Locate the cell with the specified text and output its [X, Y] center coordinate. 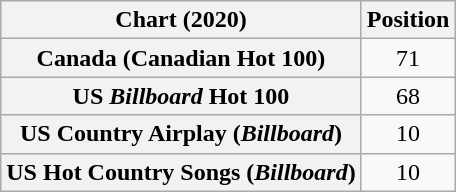
68 [408, 96]
Canada (Canadian Hot 100) [181, 58]
US Hot Country Songs (Billboard) [181, 172]
US Country Airplay (Billboard) [181, 134]
US Billboard Hot 100 [181, 96]
Chart (2020) [181, 20]
Position [408, 20]
71 [408, 58]
